Pinpoint the cell where the given text exists, returning its (X, Y) midpoint coordinate. 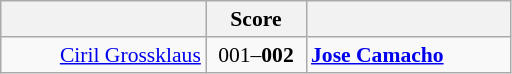
Jose Camacho (408, 55)
001–002 (256, 55)
Ciril Grossklaus (104, 55)
Score (256, 19)
